Find where the given text appears and provide that cell's center as (x, y) coordinate. 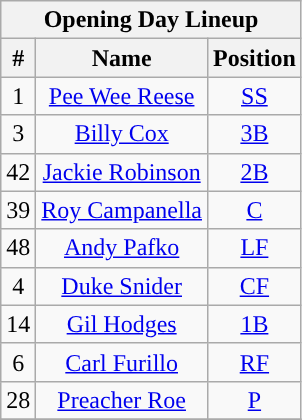
RF (255, 362)
Carl Furillo (122, 362)
1 (18, 96)
42 (18, 172)
C (255, 210)
6 (18, 362)
1B (255, 324)
4 (18, 286)
2B (255, 172)
48 (18, 248)
Jackie Robinson (122, 172)
14 (18, 324)
Duke Snider (122, 286)
28 (18, 400)
SS (255, 96)
LF (255, 248)
3 (18, 134)
# (18, 58)
Pee Wee Reese (122, 96)
Andy Pafko (122, 248)
Preacher Roe (122, 400)
CF (255, 286)
Opening Day Lineup (152, 20)
3B (255, 134)
Gil Hodges (122, 324)
P (255, 400)
Position (255, 58)
Name (122, 58)
Billy Cox (122, 134)
39 (18, 210)
Roy Campanella (122, 210)
